Capture the cell that displays the provided text and extract its [X, Y] central coordinate. 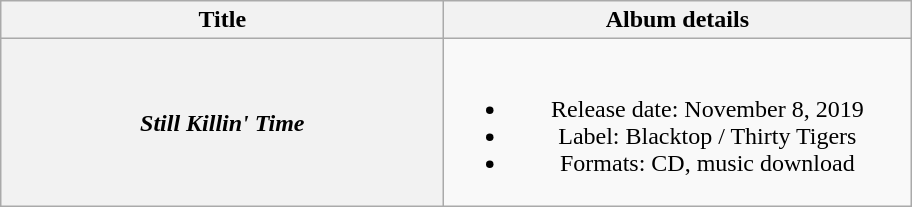
Release date: November 8, 2019Label: Blacktop / Thirty TigersFormats: CD, music download [678, 122]
Still Killin' Time [222, 122]
Title [222, 20]
Album details [678, 20]
